Capture the cell that displays the provided text and extract its (X, Y) central coordinate. 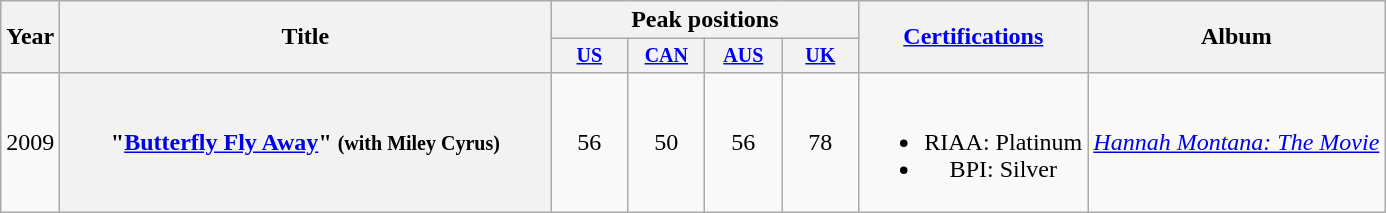
US (590, 56)
AUS (744, 56)
50 (666, 142)
RIAA: PlatinumBPI: Silver (974, 142)
Year (30, 37)
UK (820, 56)
Hannah Montana: The Movie (1236, 142)
2009 (30, 142)
Album (1236, 37)
CAN (666, 56)
Title (306, 37)
78 (820, 142)
Certifications (974, 37)
Peak positions (705, 20)
"Butterfly Fly Away" (with Miley Cyrus) (306, 142)
